Return (x, y) of the center of cell containing provided text 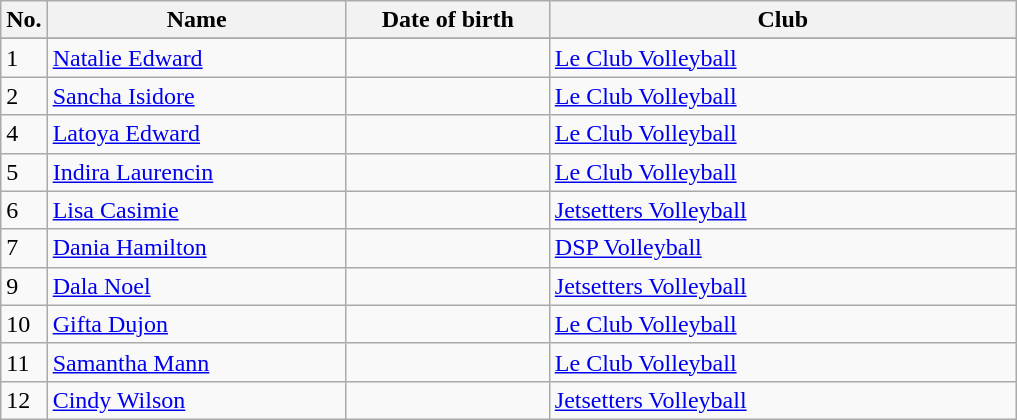
Lisa Casimie (196, 210)
5 (24, 172)
Indira Laurencin (196, 172)
Club (782, 20)
12 (24, 400)
11 (24, 362)
Cindy Wilson (196, 400)
Date of birth (448, 20)
Dania Hamilton (196, 248)
Dala Noel (196, 286)
Samantha Mann (196, 362)
6 (24, 210)
Latoya Edward (196, 134)
Sancha Isidore (196, 96)
DSP Volleyball (782, 248)
Name (196, 20)
7 (24, 248)
10 (24, 324)
9 (24, 286)
4 (24, 134)
2 (24, 96)
Natalie Edward (196, 58)
No. (24, 20)
1 (24, 58)
Gifta Dujon (196, 324)
